Detect which cell encompasses the target text, then output its [X, Y] center coordinate. 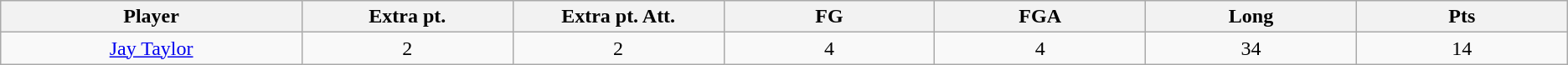
Extra pt. Att. [618, 17]
FGA [1040, 17]
Jay Taylor [152, 48]
Extra pt. [407, 17]
34 [1251, 48]
14 [1462, 48]
Long [1251, 17]
Player [152, 17]
Pts [1462, 17]
FG [829, 17]
